From the cell containing the given text, extract its center point as [x, y] coordinate. 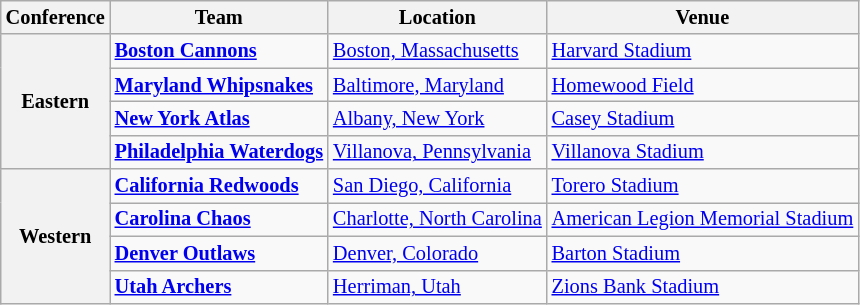
Denver, Colorado [438, 253]
Maryland Whipsnakes [219, 85]
Boston, Massachusetts [438, 51]
Zions Bank Stadium [702, 287]
Venue [702, 17]
San Diego, California [438, 186]
Conference [56, 17]
Herriman, Utah [438, 287]
Homewood Field [702, 85]
Albany, New York [438, 118]
Villanova, Pennsylvania [438, 152]
Baltimore, Maryland [438, 85]
Western [56, 236]
Eastern [56, 102]
Boston Cannons [219, 51]
Philadelphia Waterdogs [219, 152]
Denver Outlaws [219, 253]
Carolina Chaos [219, 219]
Casey Stadium [702, 118]
California Redwoods [219, 186]
Harvard Stadium [702, 51]
Villanova Stadium [702, 152]
Charlotte, North Carolina [438, 219]
Torero Stadium [702, 186]
American Legion Memorial Stadium [702, 219]
New York Atlas [219, 118]
Barton Stadium [702, 253]
Location [438, 17]
Utah Archers [219, 287]
Team [219, 17]
